Identify which cell holds the provided text, then report its (x, y) central coordinate. 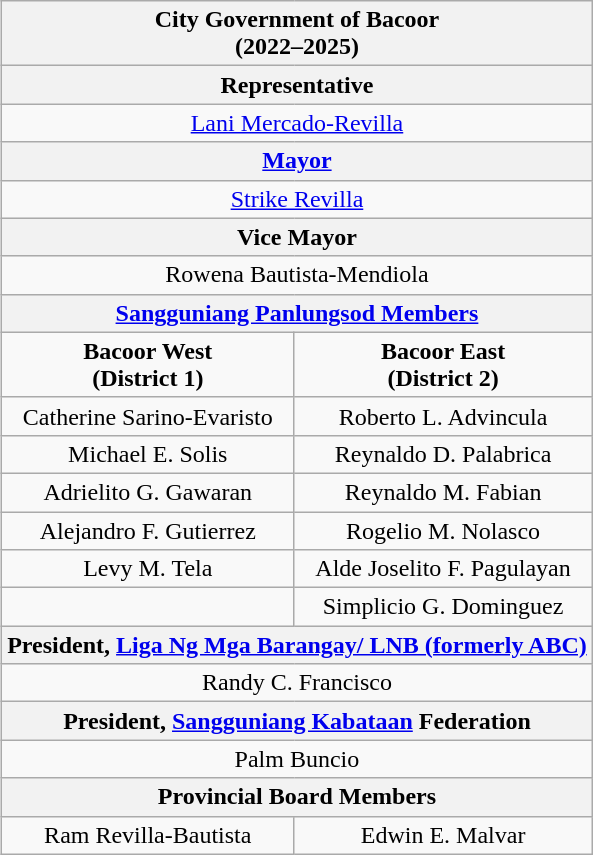
Roberto L. Advincula (443, 416)
Sangguniang Panlungsod Members (298, 313)
City Government of Bacoor(2022–2025) (298, 34)
Palm Buncio (298, 759)
Rowena Bautista-Mendiola (298, 275)
Bacoor East(District 2) (443, 364)
Vice Mayor (298, 237)
Simplicio G. Dominguez (443, 607)
Levy M. Tela (148, 569)
Alde Joselito F. Pagulayan (443, 569)
Strike Revilla (298, 199)
Edwin E. Malvar (443, 835)
President, Liga Ng Mga Barangay/ LNB (formerly ABC) (298, 645)
Bacoor West(District 1) (148, 364)
President, Sangguniang Kabataan Federation (298, 721)
Randy C. Francisco (298, 683)
Rogelio M. Nolasco (443, 531)
Adrielito G. Gawaran (148, 492)
Michael E. Solis (148, 454)
Alejandro F. Gutierrez (148, 531)
Provincial Board Members (298, 797)
Catherine Sarino-Evaristo (148, 416)
Reynaldo M. Fabian (443, 492)
Ram Revilla-Bautista (148, 835)
Representative (298, 85)
Lani Mercado-Revilla (298, 123)
Reynaldo D. Palabrica (443, 454)
Mayor (298, 161)
